Output the [x, y] coordinate of the center of the cell containing the given text.  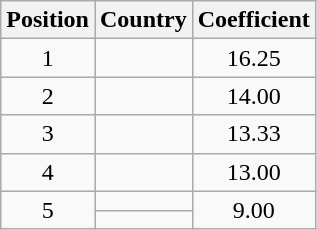
Coefficient [254, 20]
13.33 [254, 134]
1 [48, 58]
3 [48, 134]
5 [48, 210]
14.00 [254, 96]
4 [48, 172]
9.00 [254, 210]
16.25 [254, 58]
2 [48, 96]
Country [143, 20]
13.00 [254, 172]
Position [48, 20]
